Capture the cell that displays the provided text and extract its [x, y] central coordinate. 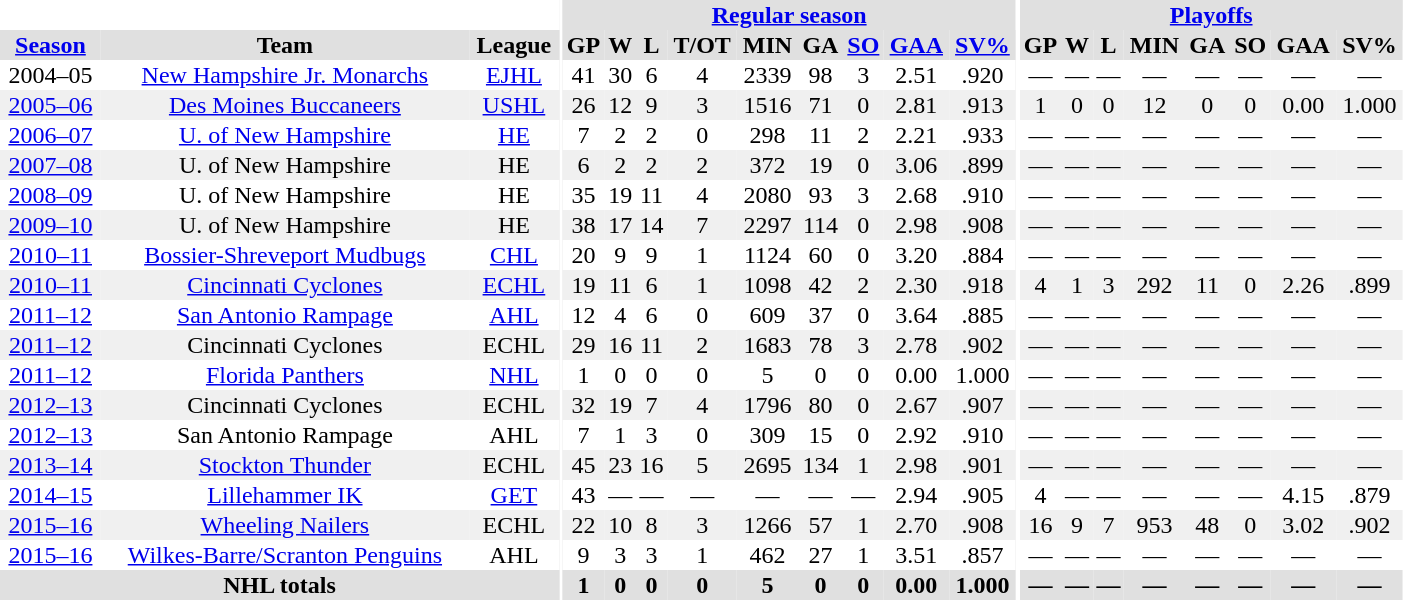
41 [583, 75]
3.02 [1304, 525]
2009–10 [50, 225]
30 [620, 75]
27 [820, 555]
2.26 [1304, 285]
2297 [768, 225]
Bossier-Shreveport Mudbugs [285, 255]
2339 [768, 75]
45 [583, 465]
EJHL [514, 75]
57 [820, 525]
1516 [768, 105]
29 [583, 345]
2.81 [916, 105]
Regular season [788, 15]
22 [583, 525]
.913 [982, 105]
4.15 [1304, 495]
2.51 [916, 75]
38 [583, 225]
2.21 [916, 135]
2.92 [916, 435]
.879 [1370, 495]
.884 [982, 255]
134 [820, 465]
78 [820, 345]
114 [820, 225]
372 [768, 165]
CHL [514, 255]
1683 [768, 345]
1098 [768, 285]
T/OT [702, 45]
2007–08 [50, 165]
42 [820, 285]
20 [583, 255]
71 [820, 105]
2.70 [916, 525]
10 [620, 525]
48 [1208, 525]
93 [820, 195]
35 [583, 195]
League [514, 45]
2014–15 [50, 495]
NHL [514, 375]
New Hampshire Jr. Monarchs [285, 75]
Wilkes-Barre/Scranton Penguins [285, 555]
2.30 [916, 285]
43 [583, 495]
.907 [982, 405]
953 [1154, 525]
15 [820, 435]
.901 [982, 465]
32 [583, 405]
.920 [982, 75]
23 [620, 465]
.905 [982, 495]
2695 [768, 465]
98 [820, 75]
Team [285, 45]
1796 [768, 405]
292 [1154, 285]
2004–05 [50, 75]
3.51 [916, 555]
3.20 [916, 255]
Season [50, 45]
2.67 [916, 405]
Florida Panthers [285, 375]
.885 [982, 315]
80 [820, 405]
60 [820, 255]
.918 [982, 285]
609 [768, 315]
Wheeling Nailers [285, 525]
2080 [768, 195]
3.64 [916, 315]
37 [820, 315]
Stockton Thunder [285, 465]
298 [768, 135]
2.78 [916, 345]
309 [768, 435]
.933 [982, 135]
1124 [768, 255]
.857 [982, 555]
17 [620, 225]
14 [652, 225]
1266 [768, 525]
2005–06 [50, 105]
26 [583, 105]
2006–07 [50, 135]
2008–09 [50, 195]
2013–14 [50, 465]
2.94 [916, 495]
USHL [514, 105]
NHL totals [280, 585]
GET [514, 495]
Des Moines Buccaneers [285, 105]
8 [652, 525]
Playoffs [1211, 15]
2.68 [916, 195]
Lillehammer IK [285, 495]
3.06 [916, 165]
462 [768, 555]
